Determine the (x, y) coordinate at the center of the cell enclosing the given text.  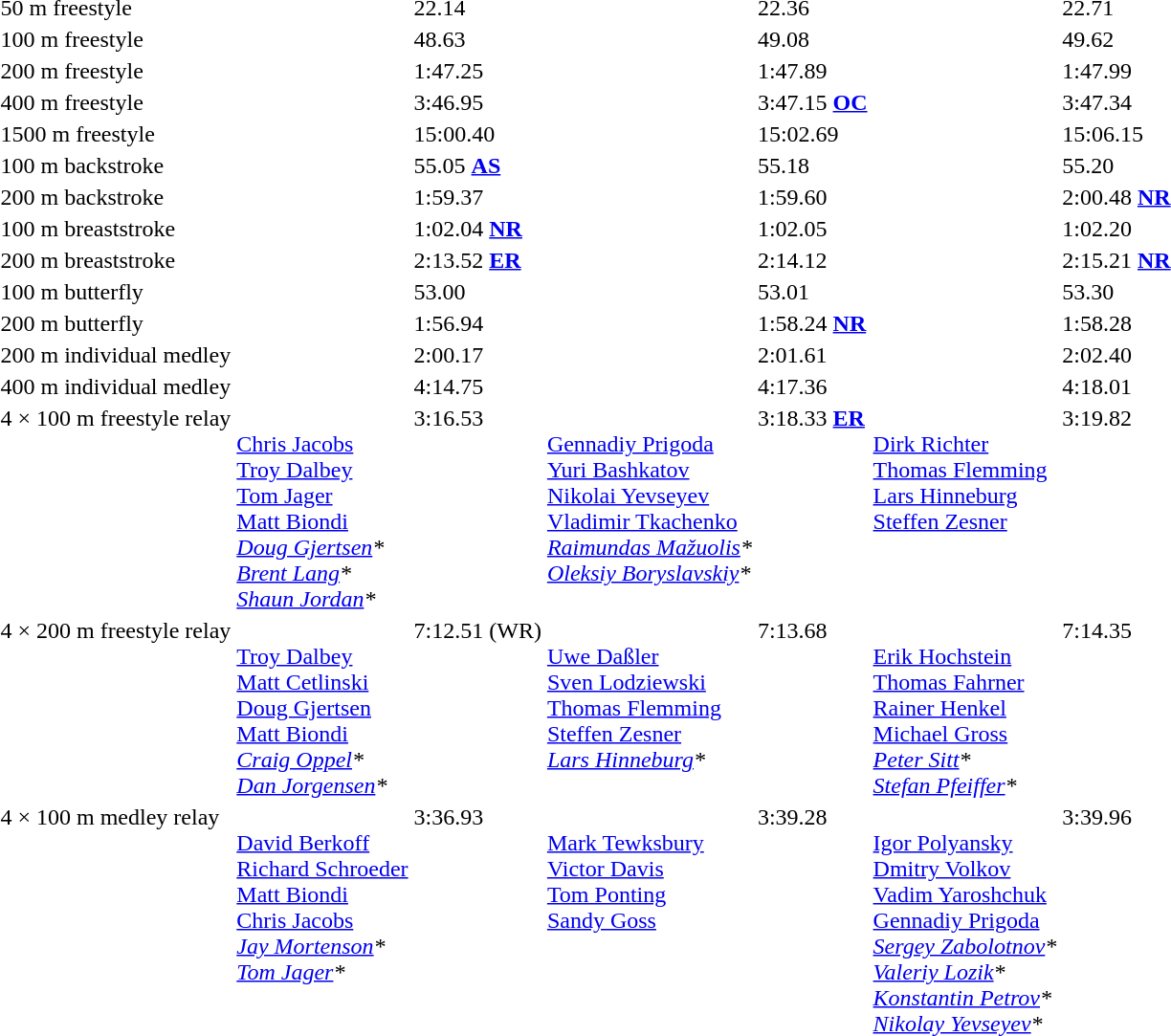
55.18 (812, 165)
Uwe Daßler Sven Lodziewski Thomas Flemming Steffen Zesner Lars Hinneburg* (649, 708)
1:59.37 (477, 197)
4:14.75 (477, 386)
3:46.95 (477, 102)
1:58.24 NR (812, 323)
Troy Dalbey Matt Cetlinski Doug Gjertsen Matt Biondi Craig Oppel* Dan Jorgensen* (322, 708)
53.01 (812, 292)
2:01.61 (812, 355)
2:14.12 (812, 260)
1:56.94 (477, 323)
Erik Hochstein Thomas Fahrner Rainer Henkel Michael Gross Peter Sitt* Stefan Pfeiffer* (964, 708)
Chris Jacobs Troy Dalbey Tom Jager Matt Biondi Doug Gjertsen* Brent Lang* Shaun Jordan* (322, 509)
48.63 (477, 39)
1:59.60 (812, 197)
4:17.36 (812, 386)
3:16.53 (477, 509)
Gennadiy Prigoda Yuri Bashkatov Nikolai Yevseyev Vladimir Tkachenko Raimundas Mažuolis* Oleksiy Boryslavskiy* (649, 509)
1:02.04 NR (477, 229)
55.05 AS (477, 165)
7:13.68 (812, 708)
2:00.17 (477, 355)
15:02.69 (812, 134)
1:47.25 (477, 71)
Dirk Richter Thomas Flemming Lars Hinneburg Steffen Zesner (964, 509)
15:00.40 (477, 134)
49.08 (812, 39)
1:02.05 (812, 229)
3:47.15 OC (812, 102)
1:47.89 (812, 71)
53.00 (477, 292)
2:13.52 ER (477, 260)
7:12.51 (WR) (477, 708)
3:18.33 ER (812, 509)
